Find where the given text appears and provide that cell's center as (x, y) coordinate. 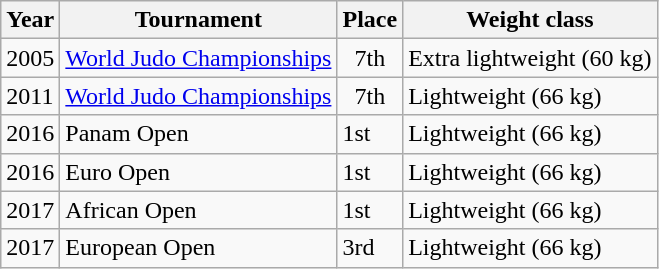
Year (30, 20)
African Open (198, 210)
Place (370, 20)
Weight class (530, 20)
Panam Open (198, 134)
Euro Open (198, 172)
Extra lightweight (60 kg) (530, 58)
3rd (370, 248)
2011 (30, 96)
Tournament (198, 20)
2005 (30, 58)
European Open (198, 248)
